Return the [X, Y] coordinate for the center point of the cell that contains the specified text.  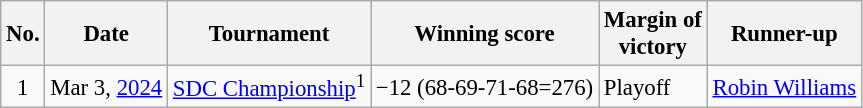
No. [23, 34]
Playoff [652, 87]
Runner-up [784, 34]
Margin ofvictory [652, 34]
−12 (68-69-71-68=276) [484, 87]
1 [23, 87]
Date [106, 34]
Tournament [268, 34]
Winning score [484, 34]
Mar 3, 2024 [106, 87]
SDC Championship1 [268, 87]
Robin Williams [784, 87]
